Return the (x, y) coordinate for the center point of the cell that contains the specified text.  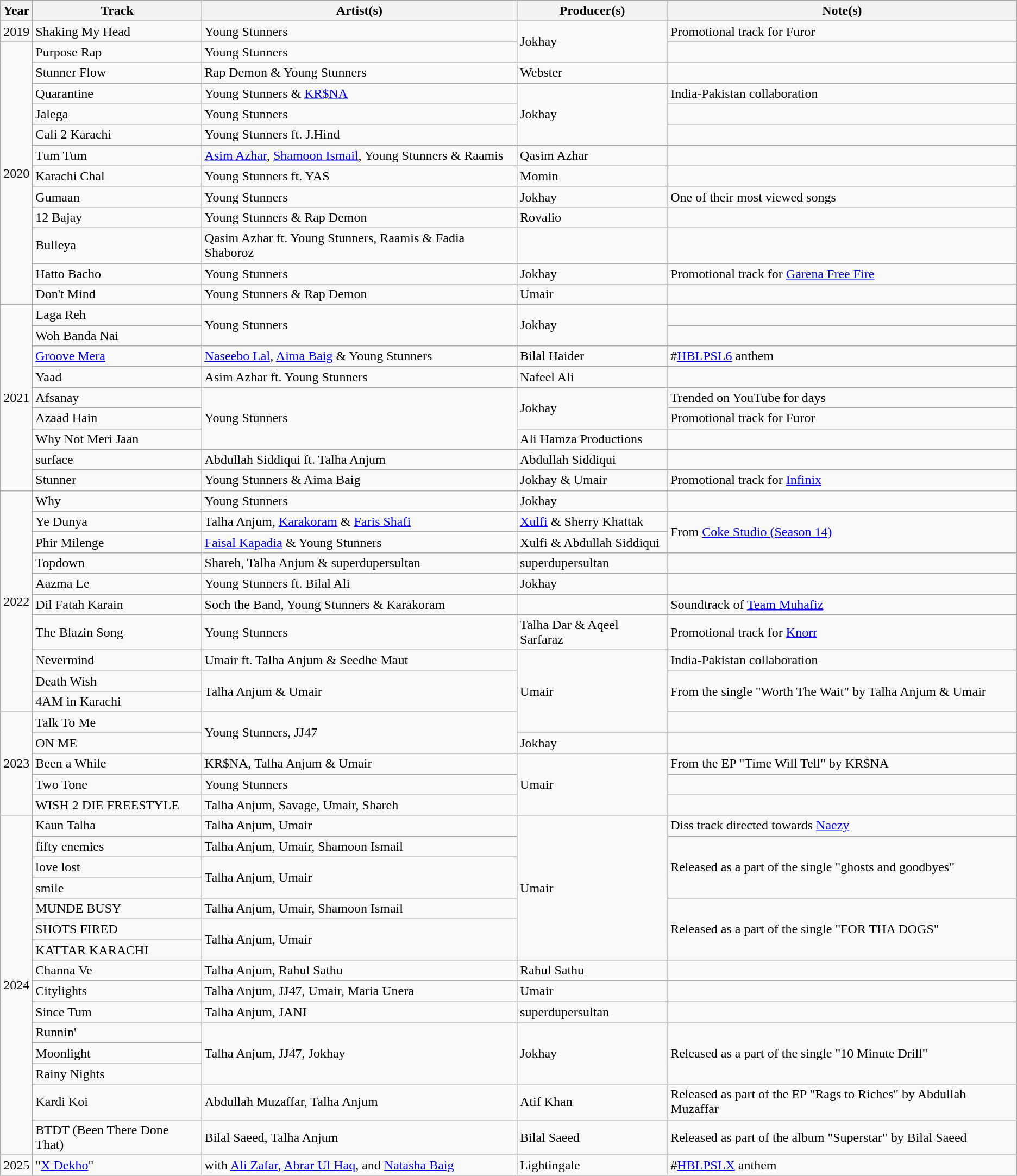
2024 (16, 985)
Why Not Meri Jaan (117, 439)
Rainy Nights (117, 1074)
Two Tone (117, 784)
Talha Anjum & Umair (359, 691)
Young Stunners & KR$NA (359, 93)
Promotional track for Infinix (842, 480)
Track (117, 11)
Laga Reh (117, 315)
Kardi Koi (117, 1102)
MUNDE BUSY (117, 908)
Artist(s) (359, 11)
Phir Milenge (117, 542)
Been a While (117, 764)
SHOTS FIRED (117, 929)
Asim Azhar ft. Young Stunners (359, 377)
Lightingale (592, 1165)
Released as a part of the single "FOR THA DOGS" (842, 929)
Umair ft. Talha Anjum & Seedhe Maut (359, 661)
Promotional track for Knorr (842, 632)
2020 (16, 173)
Abdullah Siddiqui ft. Talha Anjum (359, 460)
Producer(s) (592, 11)
Tum Tum (117, 155)
Ali Hamza Productions (592, 439)
smile (117, 888)
Quarantine (117, 93)
Aazma Le (117, 583)
Released as a part of the single "10 Minute Drill" (842, 1053)
Topdown (117, 563)
KATTAR KARACHI (117, 950)
Woh Banda Nai (117, 336)
Since Tum (117, 1012)
2023 (16, 764)
One of their most viewed songs (842, 197)
#HBLPSLX anthem (842, 1165)
ON ME (117, 743)
Stunner (117, 480)
Bilal Saeed, Talha Anjum (359, 1137)
Bulleya (117, 246)
Talha Anjum, JJ47, Umair, Maria Unera (359, 991)
Groove Mera (117, 356)
Young Stunners & Aima Baig (359, 480)
Talk To Me (117, 722)
Diss track directed towards Naezy (842, 826)
Don't Mind (117, 294)
Moonlight (117, 1053)
love lost (117, 867)
Jokhay & Umair (592, 480)
Karachi Chal (117, 176)
Citylights (117, 991)
Shareh, Talha Anjum & superdupersultan (359, 563)
Released as part of the album "Superstar" by Bilal Saeed (842, 1137)
Channa Ve (117, 971)
2025 (16, 1165)
Azaad Hain (117, 418)
Abdullah Siddiqui (592, 460)
BTDT (Been There Done That) (117, 1137)
Released as part of the EP "Rags to Riches" by Abdullah Muzaffar (842, 1102)
Year (16, 11)
with Ali Zafar, Abrar Ul Haq, and Natasha Baig (359, 1165)
Young Stunners ft. YAS (359, 176)
Qasim Azhar (592, 155)
From the single "Worth The Wait" by Talha Anjum & Umair (842, 691)
Shaking My Head (117, 32)
From the EP "Time Will Tell" by KR$NA (842, 764)
Talha Anjum, JJ47, Jokhay (359, 1053)
Kaun Talha (117, 826)
Jalega (117, 114)
Dil Fatah Karain (117, 605)
Xulfi & Sherry Khattak (592, 521)
Talha Anjum, Savage, Umair, Shareh (359, 805)
#HBLPSL6 anthem (842, 356)
WISH 2 DIE FREESTYLE (117, 805)
Hatto Bacho (117, 273)
Released as a part of the single "ghosts and goodbyes" (842, 867)
Stunner Flow (117, 73)
Young Stunners, JJ47 (359, 733)
Nafeel Ali (592, 377)
Promotional track for Garena Free Fire (842, 273)
surface (117, 460)
Talha Anjum, Karakoram & Faris Shafi (359, 521)
Faisal Kapadia & Young Stunners (359, 542)
The Blazin Song (117, 632)
Rahul Sathu (592, 971)
Rap Demon & Young Stunners (359, 73)
2019 (16, 32)
Afsanay (117, 398)
Talha Dar & Aqeel Sarfaraz (592, 632)
12 Bajay (117, 217)
Gumaan (117, 197)
Qasim Azhar ft. Young Stunners, Raamis & Fadia Shaboroz (359, 246)
fifty enemies (117, 846)
Talha Anjum, Rahul Sathu (359, 971)
Asim Azhar, Shamoon Ismail, Young Stunners & Raamis (359, 155)
Bilal Saeed (592, 1137)
Why (117, 501)
2022 (16, 601)
Young Stunners ft. J.Hind (359, 135)
Nevermind (117, 661)
Soch the Band, Young Stunners & Karakoram (359, 605)
Cali 2 Karachi (117, 135)
Atif Khan (592, 1102)
Bilal Haider (592, 356)
Webster (592, 73)
Xulfi & Abdullah Siddiqui (592, 542)
Ye Dunya (117, 521)
2021 (16, 398)
4AM in Karachi (117, 702)
From Coke Studio (Season 14) (842, 532)
Naseebo Lal, Aima Baig & Young Stunners (359, 356)
Note(s) (842, 11)
Purpose Rap (117, 52)
KR$NA, Talha Anjum & Umair (359, 764)
Abdullah Muzaffar, Talha Anjum (359, 1102)
Talha Anjum, JANI (359, 1012)
Momin (592, 176)
Runnin' (117, 1033)
Young Stunners ft. Bilal Ali (359, 583)
Rovalio (592, 217)
Death Wish (117, 681)
Yaad (117, 377)
Trended on YouTube for days (842, 398)
"X Dekho" (117, 1165)
Soundtrack of Team Muhafiz (842, 605)
